Locate the cell with the specified text and output its [x, y] center coordinate. 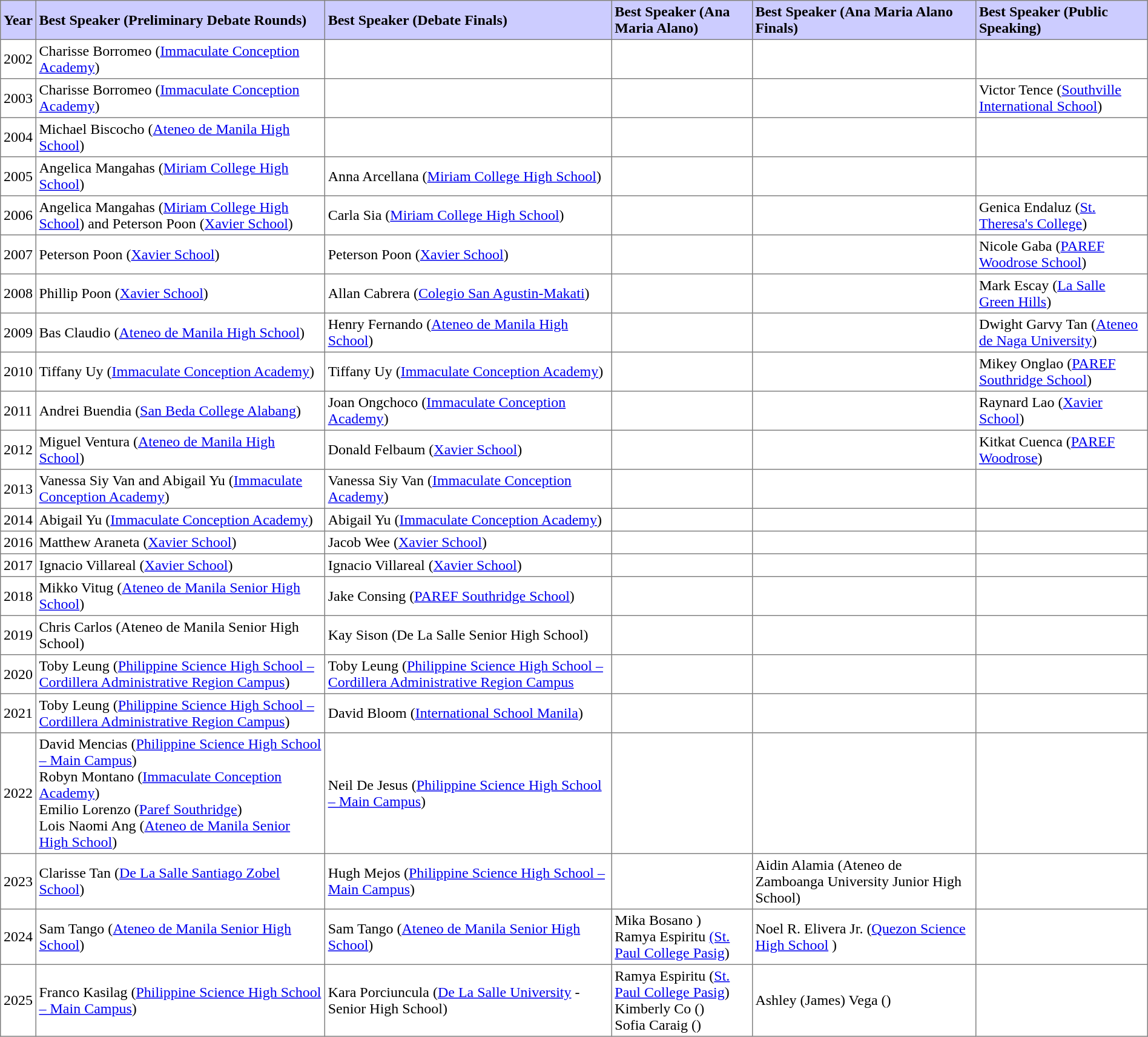
Kay Sison (De La Salle Senior High School) [468, 635]
2008 [18, 293]
Year [18, 20]
Ramya Espiritu (St. Paul College Pasig)Kimberly Co ()Sofia Caraig () [682, 1000]
2024 [18, 937]
Michael Biscocho (Ateneo de Manila High School) [180, 137]
Mikko Vitug (Ateneo de Manila Senior High School) [180, 596]
Mikey Onglao (PAREF Southridge School) [1062, 371]
Chris Carlos (Ateneo de Manila Senior High School) [180, 635]
Clarisse Tan (De La Salle Santiago Zobel School) [180, 881]
Anna Arcellana (Miriam College High School) [468, 176]
2013 [18, 489]
Best Speaker (Ana Maria Alano) [682, 20]
Franco Kasilag (Philippine Science High School – Main Campus) [180, 1000]
Nicole Gaba (PAREF Woodrose School) [1062, 254]
Vanessa Siy Van (Immaculate Conception Academy) [468, 489]
2002 [18, 59]
Bas Claudio (Ateneo de Manila High School) [180, 333]
2014 [18, 520]
Mark Escay (La Salle Green Hills) [1062, 293]
2005 [18, 176]
Jacob Wee (Xavier School) [468, 543]
Jake Consing (PAREF Southridge School) [468, 596]
Kara Porciuncula (De La Salle University - Senior High School) [468, 1000]
Angelica Mangahas (Miriam College High School) [180, 176]
2012 [18, 449]
2020 [18, 674]
Noel R. Elivera Jr. (Quezon Science High School ) [863, 937]
Joan Ongchoco (Immaculate Conception Academy) [468, 411]
Phillip Poon (Xavier School) [180, 293]
Best Speaker (Preliminary Debate Rounds) [180, 20]
Matthew Araneta (Xavier School) [180, 543]
2019 [18, 635]
2006 [18, 215]
2011 [18, 411]
2023 [18, 881]
Neil De Jesus (Philippine Science High School – Main Campus) [468, 793]
Carla Sia (Miriam College High School) [468, 215]
2003 [18, 98]
Ashley (James) Vega () [863, 1000]
Raynard Lao (Xavier School) [1062, 411]
Best Speaker (Ana Maria Alano Finals) [863, 20]
2021 [18, 713]
David Bloom (International School Manila) [468, 713]
2025 [18, 1000]
Kitkat Cuenca (PAREF Woodrose) [1062, 449]
Hugh Mejos (Philippine Science High School – Main Campus) [468, 881]
Allan Cabrera (Colegio San Agustin-Makati) [468, 293]
Vanessa Siy Van and Abigail Yu (Immaculate Conception Academy) [180, 489]
2004 [18, 137]
2022 [18, 793]
2016 [18, 543]
Victor Tence (Southville International School) [1062, 98]
2007 [18, 254]
Toby Leung (Philippine Science High School – Cordillera Administrative Region Campus [468, 674]
Andrei Buendia (San Beda College Alabang) [180, 411]
2009 [18, 333]
2010 [18, 371]
Dwight Garvy Tan (Ateneo de Naga University) [1062, 333]
Genica Endaluz (St. Theresa's College) [1062, 215]
Best Speaker (Debate Finals) [468, 20]
Miguel Ventura (Ateneo de Manila High School) [180, 449]
Henry Fernando (Ateneo de Manila High School) [468, 333]
Donald Felbaum (Xavier School) [468, 449]
Aidin Alamia (Ateneo de Zamboanga University Junior High School) [863, 881]
Mika Bosano )Ramya Espiritu (St. Paul College Pasig) [682, 937]
Angelica Mangahas (Miriam College High School) and Peterson Poon (Xavier School) [180, 215]
2018 [18, 596]
2017 [18, 565]
Best Speaker (Public Speaking) [1062, 20]
